Locate the cell with the specified text and output its (X, Y) center coordinate. 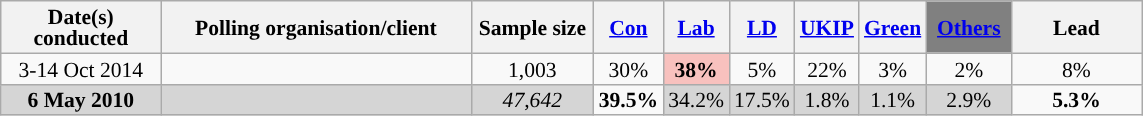
2% (968, 68)
Date(s)conducted (81, 27)
Con (628, 27)
47,642 (532, 100)
17.5% (762, 100)
39.5% (628, 100)
Polling organisation/client (316, 27)
5.3% (1076, 100)
Others (968, 27)
UKIP (827, 27)
6 May 2010 (81, 100)
38% (696, 68)
Green (892, 27)
30% (628, 68)
1.1% (892, 100)
1,003 (532, 68)
Lab (696, 27)
Lead (1076, 27)
5% (762, 68)
3-14 Oct 2014 (81, 68)
1.8% (827, 100)
LD (762, 27)
22% (827, 68)
3% (892, 68)
8% (1076, 68)
2.9% (968, 100)
34.2% (696, 100)
Sample size (532, 27)
